Search for the cell housing the specified text and yield its (x, y) center coordinate. 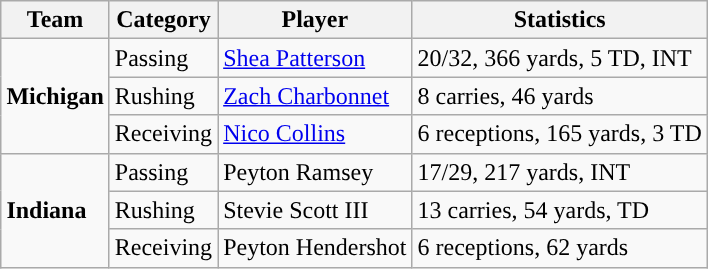
Shea Patterson (315, 58)
Team (55, 20)
13 carries, 54 yards, TD (560, 210)
20/32, 366 yards, 5 TD, INT (560, 58)
Player (315, 20)
Peyton Ramsey (315, 172)
Stevie Scott III (315, 210)
Category (163, 20)
Statistics (560, 20)
Peyton Hendershot (315, 248)
Nico Collins (315, 134)
6 receptions, 62 yards (560, 248)
Indiana (55, 210)
8 carries, 46 yards (560, 96)
6 receptions, 165 yards, 3 TD (560, 134)
17/29, 217 yards, INT (560, 172)
Zach Charbonnet (315, 96)
Michigan (55, 96)
